Determine the (x, y) coordinate at the center of the cell enclosing the given text.  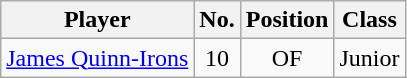
Position (287, 20)
James Quinn-Irons (98, 58)
No. (217, 20)
Junior (370, 58)
10 (217, 58)
Player (98, 20)
Class (370, 20)
OF (287, 58)
